Locate the cell with the specified text and output its (x, y) center coordinate. 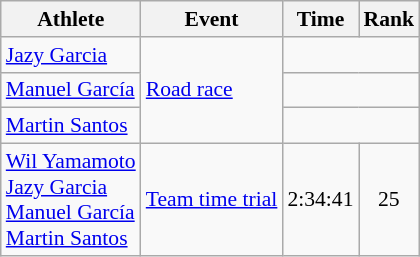
Wil YamamotoJazy GarciaManuel GarcíaMartin Santos (71, 200)
Team time trial (212, 200)
25 (390, 200)
Road race (212, 90)
Event (212, 19)
Rank (390, 19)
Martin Santos (71, 126)
Athlete (71, 19)
Manuel García (71, 90)
Time (320, 19)
2:34:41 (320, 200)
Jazy Garcia (71, 55)
